Find where the given text appears and provide that cell's center as [X, Y] coordinate. 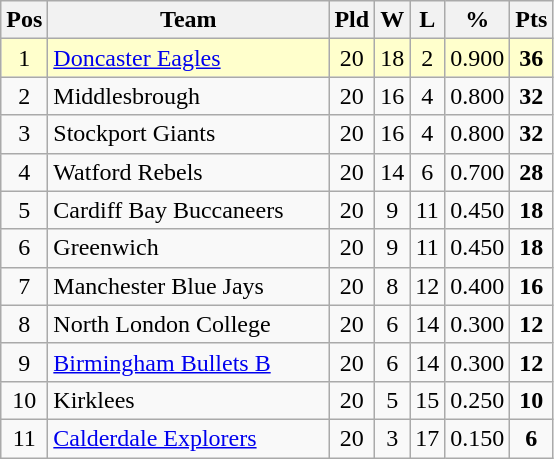
Birmingham Bullets B [188, 362]
0.250 [478, 400]
North London College [188, 324]
0.700 [478, 172]
Pld [352, 20]
0.150 [478, 438]
Cardiff Bay Buccaneers [188, 210]
7 [24, 286]
15 [428, 400]
1 [24, 58]
0.900 [478, 58]
Manchester Blue Jays [188, 286]
Stockport Giants [188, 134]
Doncaster Eagles [188, 58]
0.400 [478, 286]
Kirklees [188, 400]
L [428, 20]
Team [188, 20]
28 [532, 172]
W [392, 20]
36 [532, 58]
Calderdale Explorers [188, 438]
Middlesbrough [188, 96]
17 [428, 438]
% [478, 20]
Pos [24, 20]
Pts [532, 20]
Watford Rebels [188, 172]
Greenwich [188, 248]
